Pinpoint the cell where the given text exists, returning its (x, y) midpoint coordinate. 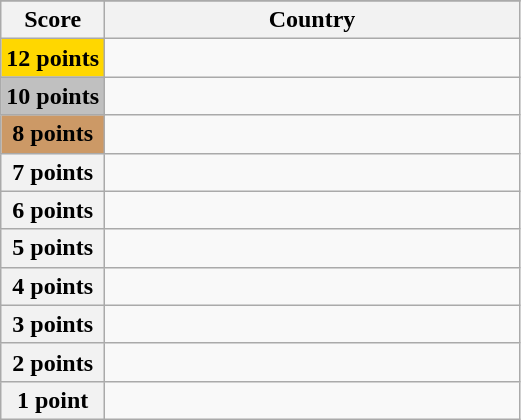
7 points (53, 172)
4 points (53, 286)
5 points (53, 248)
8 points (53, 134)
1 point (53, 400)
10 points (53, 96)
3 points (53, 324)
12 points (53, 58)
Score (53, 20)
2 points (53, 362)
Country (312, 20)
6 points (53, 210)
